Capture the cell that displays the provided text and extract its [x, y] central coordinate. 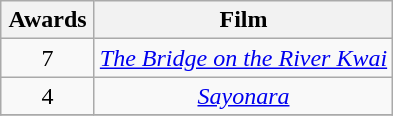
Awards [48, 20]
4 [48, 96]
Film [243, 20]
The Bridge on the River Kwai [243, 58]
7 [48, 58]
Sayonara [243, 96]
